Pinpoint the cell where the given text exists, returning its (X, Y) midpoint coordinate. 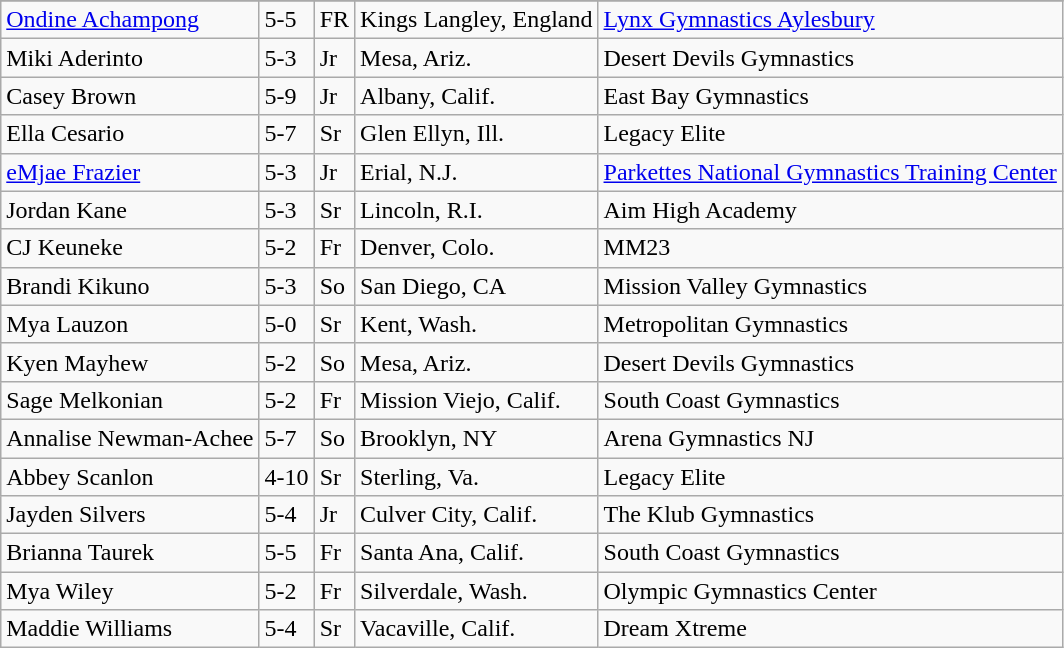
Aim High Academy (830, 210)
Glen Ellyn, Ill. (476, 134)
San Diego, CA (476, 286)
Ella Cesario (130, 134)
Culver City, Calif. (476, 515)
Brandi Kikuno (130, 286)
Brianna Taurek (130, 553)
Mya Lauzon (130, 324)
Metropolitan Gymnastics (830, 324)
CJ Keuneke (130, 248)
5-9 (286, 96)
Brooklyn, NY (476, 438)
MM23 (830, 248)
Olympic Gymnastics Center (830, 591)
4-10 (286, 477)
Sterling, Va. (476, 477)
Ondine Achampong (130, 20)
Jayden Silvers (130, 515)
Dream Xtreme (830, 629)
Arena Gymnastics NJ (830, 438)
Mission Viejo, Calif. (476, 400)
Lincoln, R.I. (476, 210)
Lynx Gymnastics Aylesbury (830, 20)
Abbey Scanlon (130, 477)
Silverdale, Wash. (476, 591)
The Klub Gymnastics (830, 515)
Santa Ana, Calif. (476, 553)
5-0 (286, 324)
Casey Brown (130, 96)
Erial, N.J. (476, 172)
Maddie Williams (130, 629)
Kent, Wash. (476, 324)
Jordan Kane (130, 210)
Sage Melkonian (130, 400)
Albany, Calif. (476, 96)
Parkettes National Gymnastics Training Center (830, 172)
Vacaville, Calif. (476, 629)
Kings Langley, England (476, 20)
eMjae Frazier (130, 172)
Annalise Newman-Achee (130, 438)
Mission Valley Gymnastics (830, 286)
Mya Wiley (130, 591)
East Bay Gymnastics (830, 96)
Kyen Mayhew (130, 362)
FR (334, 20)
Miki Aderinto (130, 58)
Denver, Colo. (476, 248)
